Search for the cell housing the specified text and yield its [x, y] center coordinate. 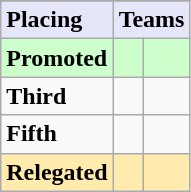
Teams [152, 20]
Placing [57, 20]
Third [57, 96]
Fifth [57, 134]
Relegated [57, 172]
Promoted [57, 58]
